Pinpoint the cell where the given text exists, returning its [X, Y] midpoint coordinate. 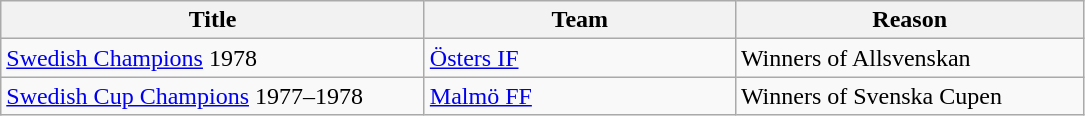
Malmö FF [580, 96]
Swedish Cup Champions 1977–1978 [213, 96]
Reason [910, 20]
Swedish Champions 1978 [213, 58]
Team [580, 20]
Östers IF [580, 58]
Winners of Allsvenskan [910, 58]
Title [213, 20]
Winners of Svenska Cupen [910, 96]
